Determine the (x, y) coordinate at the center of the cell enclosing the given text.  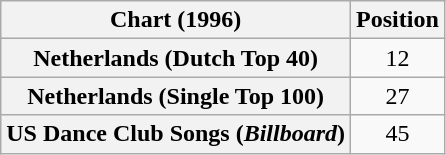
27 (398, 96)
Netherlands (Single Top 100) (176, 96)
US Dance Club Songs (Billboard) (176, 134)
12 (398, 58)
Position (398, 20)
45 (398, 134)
Netherlands (Dutch Top 40) (176, 58)
Chart (1996) (176, 20)
